Scan for the cell matching the given text and deliver its [x, y] coordinate at center. 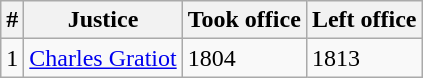
Charles Gratiot [103, 58]
1804 [244, 58]
Justice [103, 20]
Left office [364, 20]
1 [12, 58]
# [12, 20]
Took office [244, 20]
1813 [364, 58]
